Return the (X, Y) coordinate for the center point of the cell that contains the specified text.  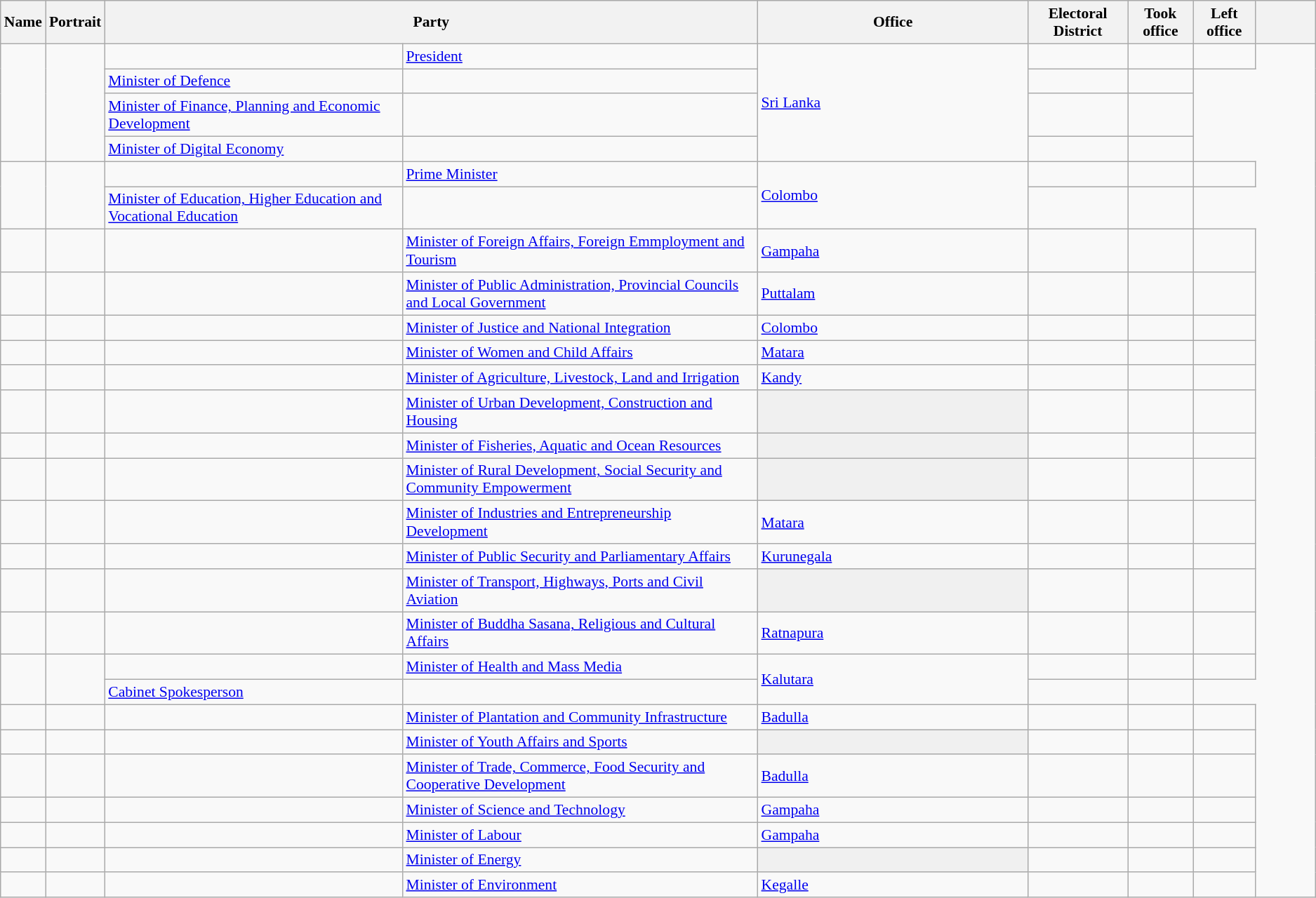
Minister of Defence (253, 81)
Minister of Labour (580, 835)
Minister of Fisheries, Aquatic and Ocean Resources (580, 445)
Minister of Industries and Entrepreneurship Development (580, 522)
Minister of Science and Technology (580, 810)
Minister of Environment (580, 885)
Minister of Finance, Planning and Economic Development (253, 115)
Prime Minister (580, 174)
Minister of Public Administration, Provincial Councils and Local Government (580, 293)
Minister of Agriculture, Livestock, Land and Irrigation (580, 378)
Portrait (75, 22)
Minister of Justice and National Integration (580, 328)
Kurunegala (893, 556)
Minister of Health and Mass Media (580, 667)
Party (431, 22)
President (580, 56)
Minister of Education, Higher Education and Vocational Education (253, 208)
Minister of Urban Development, Construction and Housing (580, 411)
Left office (1224, 22)
Minister of Rural Development, Social Security and Community Empowerment (580, 480)
Kalutara (893, 679)
Took office (1161, 22)
Name (23, 22)
Minister of Foreign Affairs, Foreign Emmployment and Tourism (580, 251)
Sri Lanka (893, 102)
Electoral District (1078, 22)
Minister of Trade, Commerce, Food Security and Cooperative Development (580, 776)
Minister of Women and Child Affairs (580, 353)
Office (893, 22)
Cabinet Spokesperson (253, 692)
Puttalam (893, 293)
Kegalle (893, 885)
Minister of Youth Affairs and Sports (580, 742)
Minister of Plantation and Community Infrastructure (580, 717)
Minister of Buddha Sasana, Religious and Cultural Affairs (580, 633)
Minister of Digital Economy (253, 149)
Kandy (893, 378)
Minister of Transport, Highways, Ports and Civil Aviation (580, 591)
Minister of Energy (580, 860)
Ratnapura (893, 633)
Minister of Public Security and Parliamentary Affairs (580, 556)
